Provide the (x, y) coordinate of the cell's center where the given text is located.  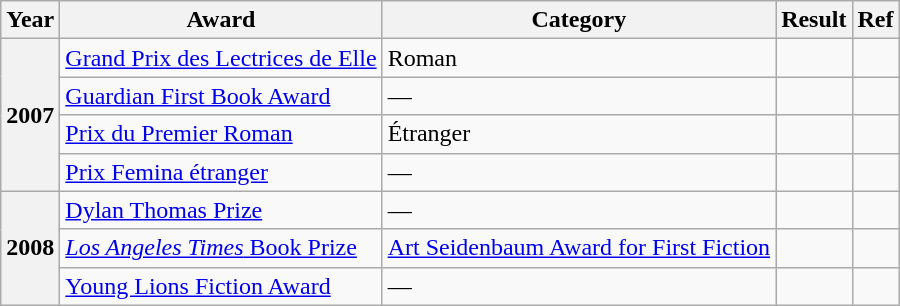
Étranger (578, 134)
Young Lions Fiction Award (221, 286)
Grand Prix des Lectrices de Elle (221, 58)
Ref (876, 20)
2008 (30, 248)
Guardian First Book Award (221, 96)
2007 (30, 115)
Dylan Thomas Prize (221, 210)
Prix Femina étranger (221, 172)
Category (578, 20)
Award (221, 20)
Prix du Premier Roman (221, 134)
Los Angeles Times Book Prize (221, 248)
Art Seidenbaum Award for First Fiction (578, 248)
Roman (578, 58)
Result (814, 20)
Year (30, 20)
